Identify which cell holds the provided text, then report its [x, y] central coordinate. 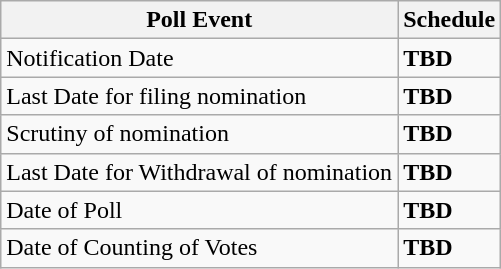
Poll Event [200, 20]
Notification Date [200, 58]
Date of Counting of Votes [200, 248]
Scrutiny of nomination [200, 134]
Last Date for Withdrawal of nomination [200, 172]
Last Date for filing nomination [200, 96]
Schedule [450, 20]
Date of Poll [200, 210]
